Extract the [x, y] coordinate from the center of the cell holding the provided text.  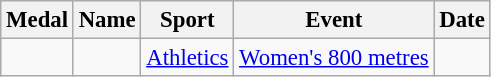
Athletics [188, 58]
Sport [188, 20]
Name [107, 20]
Women's 800 metres [334, 58]
Event [334, 20]
Medal [38, 20]
Date [462, 20]
